Return (x, y) of the center of cell containing provided text 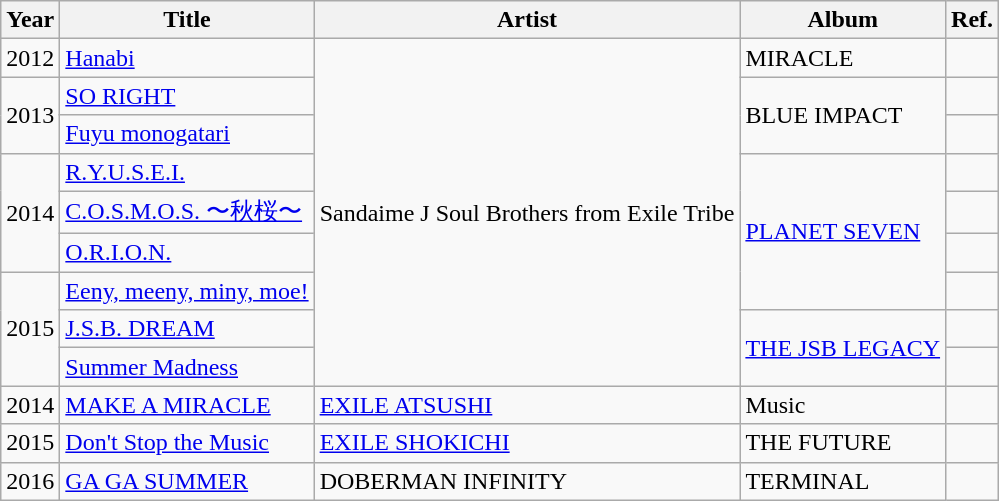
Summer Madness (187, 367)
Album (843, 20)
SO RIGHT (187, 96)
TERMINAL (843, 481)
Sandaime J Soul Brothers from Exile Tribe (527, 212)
BLUE IMPACT (843, 115)
GA GA SUMMER (187, 481)
EXILE ATSUSHI (527, 405)
2012 (30, 58)
EXILE SHOKICHI (527, 443)
Music (843, 405)
2016 (30, 481)
PLANET SEVEN (843, 232)
Fuyu monogatari (187, 134)
Title (187, 20)
Artist (527, 20)
Year (30, 20)
THE FUTURE (843, 443)
C.O.S.M.O.S. 〜秋桜〜 (187, 212)
Eeny, meeny, miny, moe! (187, 291)
THE JSB LEGACY (843, 348)
Hanabi (187, 58)
J.S.B. DREAM (187, 329)
DOBERMAN INFINITY (527, 481)
Ref. (972, 20)
2013 (30, 115)
Don't Stop the Music (187, 443)
MAKE A MIRACLE (187, 405)
MIRACLE (843, 58)
R.Y.U.S.E.I. (187, 172)
O.R.I.O.N. (187, 253)
